Search for the cell housing the specified text and yield its [X, Y] center coordinate. 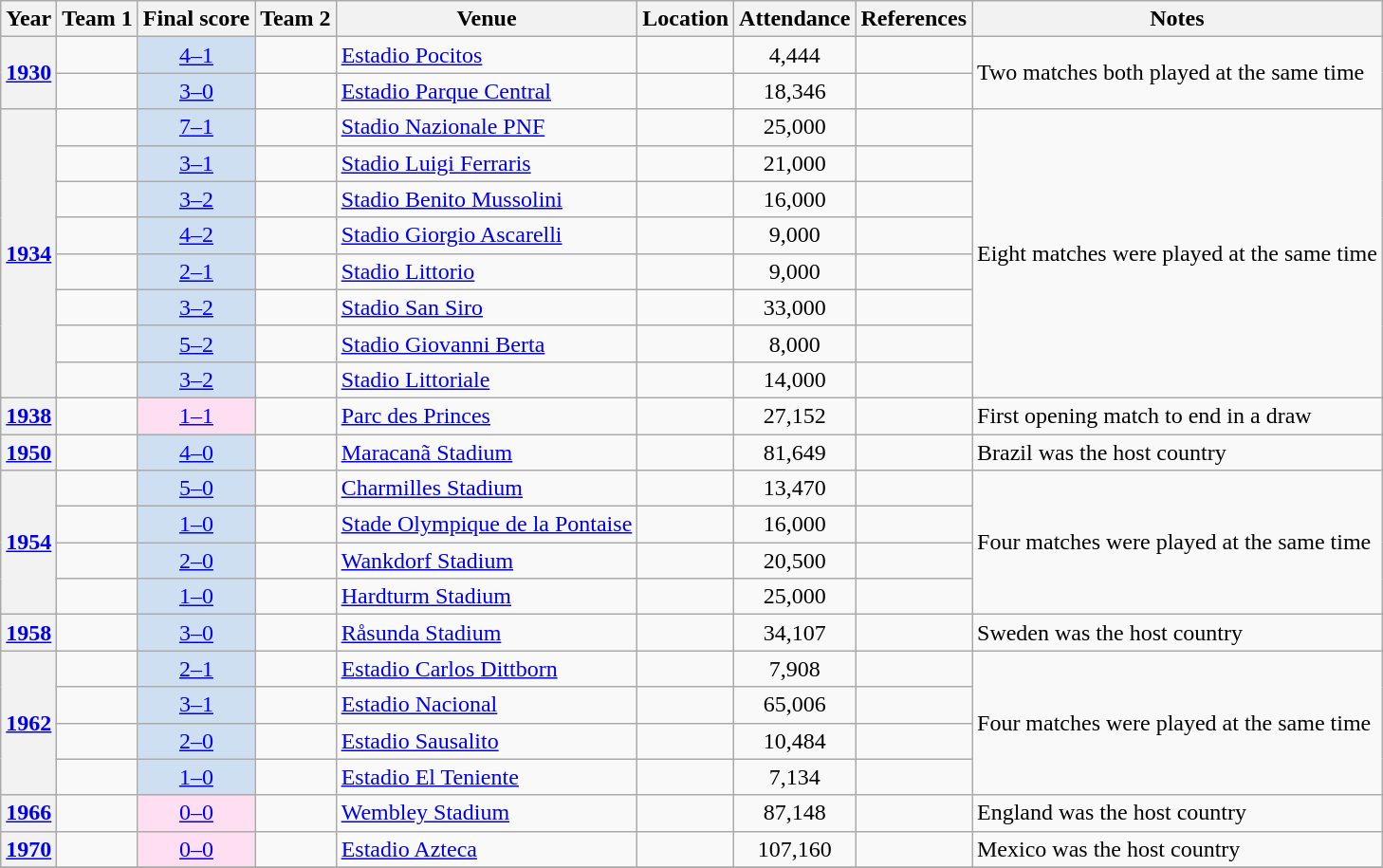
10,484 [795, 741]
4–2 [195, 235]
Parc des Princes [487, 416]
1950 [28, 452]
Stadio San Siro [487, 307]
1938 [28, 416]
Estadio Carlos Dittborn [487, 669]
Brazil was the host country [1176, 452]
Venue [487, 19]
Mexico was the host country [1176, 849]
Maracanã Stadium [487, 452]
4,444 [795, 55]
1958 [28, 633]
7–1 [195, 127]
Stadio Giorgio Ascarelli [487, 235]
65,006 [795, 705]
87,148 [795, 813]
34,107 [795, 633]
Stadio Benito Mussolini [487, 199]
27,152 [795, 416]
Råsunda Stadium [487, 633]
Estadio Pocitos [487, 55]
Estadio Parque Central [487, 91]
Wembley Stadium [487, 813]
18,346 [795, 91]
England was the host country [1176, 813]
20,500 [795, 561]
Charmilles Stadium [487, 489]
Stade Olympique de la Pontaise [487, 525]
7,908 [795, 669]
107,160 [795, 849]
5–0 [195, 489]
5–2 [195, 343]
1970 [28, 849]
References [914, 19]
1966 [28, 813]
Estadio El Teniente [487, 777]
Wankdorf Stadium [487, 561]
1954 [28, 543]
Year [28, 19]
Notes [1176, 19]
7,134 [795, 777]
1934 [28, 253]
13,470 [795, 489]
First opening match to end in a draw [1176, 416]
Stadio Luigi Ferraris [487, 163]
Team 2 [296, 19]
Estadio Sausalito [487, 741]
Sweden was the host country [1176, 633]
Hardturm Stadium [487, 597]
14,000 [795, 379]
4–1 [195, 55]
Estadio Azteca [487, 849]
21,000 [795, 163]
Eight matches were played at the same time [1176, 253]
1–1 [195, 416]
Estadio Nacional [487, 705]
Location [686, 19]
8,000 [795, 343]
4–0 [195, 452]
33,000 [795, 307]
81,649 [795, 452]
Stadio Nazionale PNF [487, 127]
Stadio Littorio [487, 271]
Team 1 [98, 19]
Attendance [795, 19]
Two matches both played at the same time [1176, 73]
1962 [28, 723]
1930 [28, 73]
Final score [195, 19]
Stadio Littoriale [487, 379]
Stadio Giovanni Berta [487, 343]
